Return the [x, y] coordinate for the center point of the cell that contains the specified text.  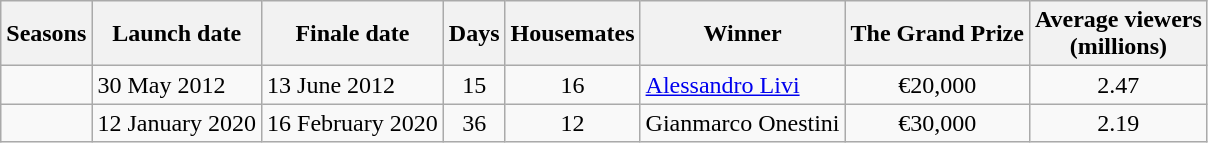
2.19 [1118, 123]
Seasons [46, 34]
Finale date [353, 34]
Launch date [177, 34]
12 January 2020 [177, 123]
Average viewers(millions) [1118, 34]
€20,000 [937, 85]
Alessandro Livi [742, 85]
2.47 [1118, 85]
€30,000 [937, 123]
13 June 2012 [353, 85]
15 [474, 85]
Winner [742, 34]
Gianmarco Onestini [742, 123]
12 [572, 123]
Days [474, 34]
36 [474, 123]
The Grand Prize [937, 34]
16 February 2020 [353, 123]
16 [572, 85]
Housemates [572, 34]
30 May 2012 [177, 85]
